Return [X, Y] of the center of cell containing provided text 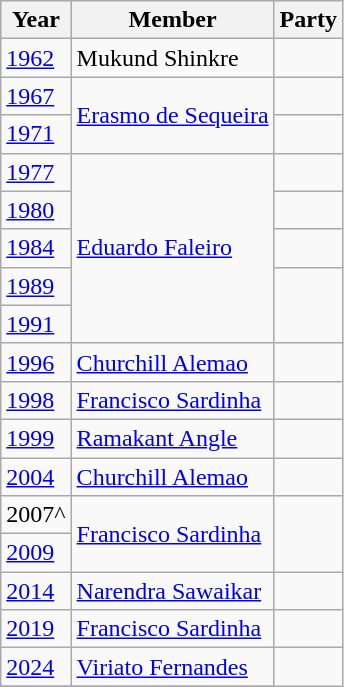
1984 [36, 248]
2004 [36, 477]
Year [36, 20]
1996 [36, 362]
1977 [36, 172]
1967 [36, 96]
1962 [36, 58]
Narendra Sawaikar [172, 591]
Eduardo Faleiro [172, 248]
1998 [36, 400]
2014 [36, 591]
Party [308, 20]
Erasmo de Sequeira [172, 115]
Mukund Shinkre [172, 58]
Viriato Fernandes [172, 667]
2009 [36, 553]
2024 [36, 667]
1989 [36, 286]
1991 [36, 324]
Member [172, 20]
1980 [36, 210]
2019 [36, 629]
1999 [36, 438]
2007^ [36, 515]
1971 [36, 134]
Ramakant Angle [172, 438]
